Search for the cell housing the specified text and yield its [x, y] center coordinate. 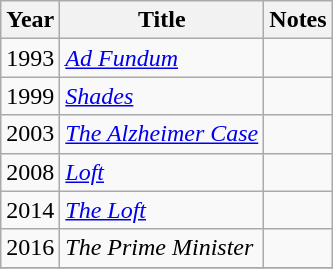
2008 [30, 172]
Notes [298, 20]
Shades [162, 96]
2016 [30, 248]
2003 [30, 134]
The Prime Minister [162, 248]
Year [30, 20]
1999 [30, 96]
1993 [30, 58]
Ad Fundum [162, 58]
The Alzheimer Case [162, 134]
Title [162, 20]
The Loft [162, 210]
2014 [30, 210]
Loft [162, 172]
